Return the [x, y] coordinate for the center point of the cell that contains the specified text.  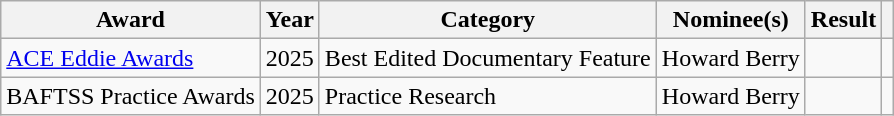
Practice Research [488, 96]
Nominee(s) [730, 20]
Year [290, 20]
Best Edited Documentary Feature [488, 58]
BAFTSS Practice Awards [131, 96]
ACE Eddie Awards [131, 58]
Category [488, 20]
Result [843, 20]
Award [131, 20]
